Scan for the cell matching the given text and deliver its [x, y] coordinate at center. 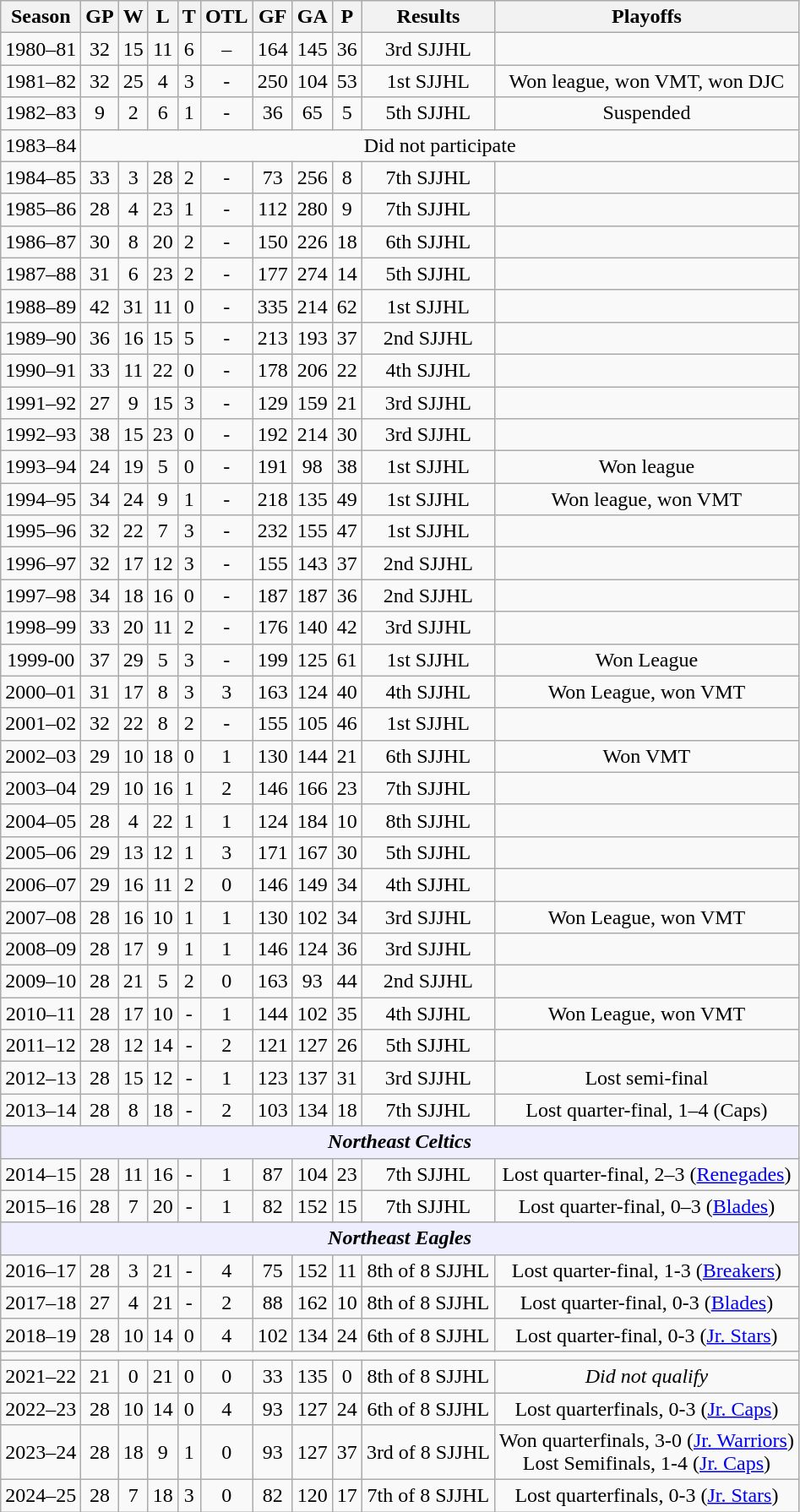
2023–24 [41, 1453]
2017–18 [41, 1303]
40 [346, 692]
2022–23 [41, 1408]
Did not participate [440, 145]
140 [313, 628]
112 [272, 209]
Lost quarter-final, 0–3 (Blades) [646, 1206]
Won VMT [646, 756]
Results [427, 17]
1990–91 [41, 370]
184 [313, 820]
1981–82 [41, 81]
149 [313, 884]
Won League [646, 660]
61 [346, 660]
GA [313, 17]
123 [272, 1078]
Lost quarterfinals, 0-3 (Jr. Caps) [646, 1408]
250 [272, 81]
105 [313, 724]
280 [313, 209]
1999-00 [41, 660]
8th SJJHL [427, 820]
26 [346, 1046]
46 [346, 724]
191 [272, 467]
Playoffs [646, 17]
Lost quarter-final, 2–3 (Renegades) [646, 1174]
274 [313, 274]
Lost quarter-final, 0-3 (Jr. Stars) [646, 1335]
121 [272, 1046]
W [133, 17]
2024–25 [41, 1496]
143 [313, 563]
166 [313, 788]
193 [313, 338]
167 [313, 852]
1984–85 [41, 177]
1993–94 [41, 467]
T [189, 17]
226 [313, 242]
218 [272, 499]
3rd of 8 SJJHL [427, 1453]
159 [313, 403]
L [162, 17]
2008–09 [41, 949]
150 [272, 242]
49 [346, 499]
– [226, 49]
Northeast Celtics [400, 1142]
Season [41, 17]
256 [313, 177]
19 [133, 467]
1988–89 [41, 306]
2015–16 [41, 1206]
1985–86 [41, 209]
1989–90 [41, 338]
145 [313, 49]
73 [272, 177]
75 [272, 1270]
62 [346, 306]
206 [313, 370]
178 [272, 370]
Lost quarter-final, 1–4 (Caps) [646, 1110]
65 [313, 113]
1986–87 [41, 242]
1992–93 [41, 435]
120 [313, 1496]
1983–84 [41, 145]
2000–01 [41, 692]
7th of 8 SJJHL [427, 1496]
177 [272, 274]
88 [272, 1303]
2018–19 [41, 1335]
1997–98 [41, 596]
44 [346, 982]
2021–22 [41, 1376]
Won league [646, 467]
Northeast Eagles [400, 1238]
213 [272, 338]
Lost semi-final [646, 1078]
1980–81 [41, 49]
2004–05 [41, 820]
Won quarterfinals, 3-0 (Jr. Warriors)Lost Semifinals, 1-4 (Jr. Caps) [646, 1453]
2013–14 [41, 1110]
2016–17 [41, 1270]
164 [272, 49]
199 [272, 660]
1991–92 [41, 403]
2011–12 [41, 1046]
137 [313, 1078]
335 [272, 306]
1987–88 [41, 274]
1995–96 [41, 531]
P [346, 17]
2007–08 [41, 916]
1994–95 [41, 499]
162 [313, 1303]
129 [272, 403]
47 [346, 531]
53 [346, 81]
GP [100, 17]
2003–04 [41, 788]
Lost quarter-final, 0-3 (Blades) [646, 1303]
1982–83 [41, 113]
Suspended [646, 113]
98 [313, 467]
25 [133, 81]
2006–07 [41, 884]
2010–11 [41, 1014]
171 [272, 852]
192 [272, 435]
35 [346, 1014]
1998–99 [41, 628]
2014–15 [41, 1174]
2001–02 [41, 724]
2012–13 [41, 1078]
Lost quarter-final, 1-3 (Breakers) [646, 1270]
Lost quarterfinals, 0-3 (Jr. Stars) [646, 1496]
87 [272, 1174]
Won league, won VMT [646, 499]
232 [272, 531]
176 [272, 628]
13 [133, 852]
OTL [226, 17]
2002–03 [41, 756]
1996–97 [41, 563]
2005–06 [41, 852]
Did not qualify [646, 1376]
GF [272, 17]
Won league, won VMT, won DJC [646, 81]
103 [272, 1110]
2009–10 [41, 982]
125 [313, 660]
